Extract the (X, Y) coordinate from the center of the cell holding the provided text.  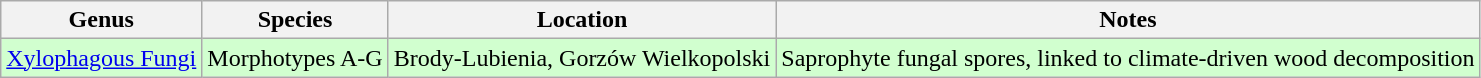
Location (582, 20)
Brody-Lubienia, Gorzów Wielkopolski (582, 58)
Notes (1128, 20)
Xylophagous Fungi (102, 58)
Saprophyte fungal spores, linked to climate-driven wood decomposition (1128, 58)
Species (295, 20)
Genus (102, 20)
Morphotypes A-G (295, 58)
